Return the [X, Y] coordinate for the center point of the cell that contains the specified text.  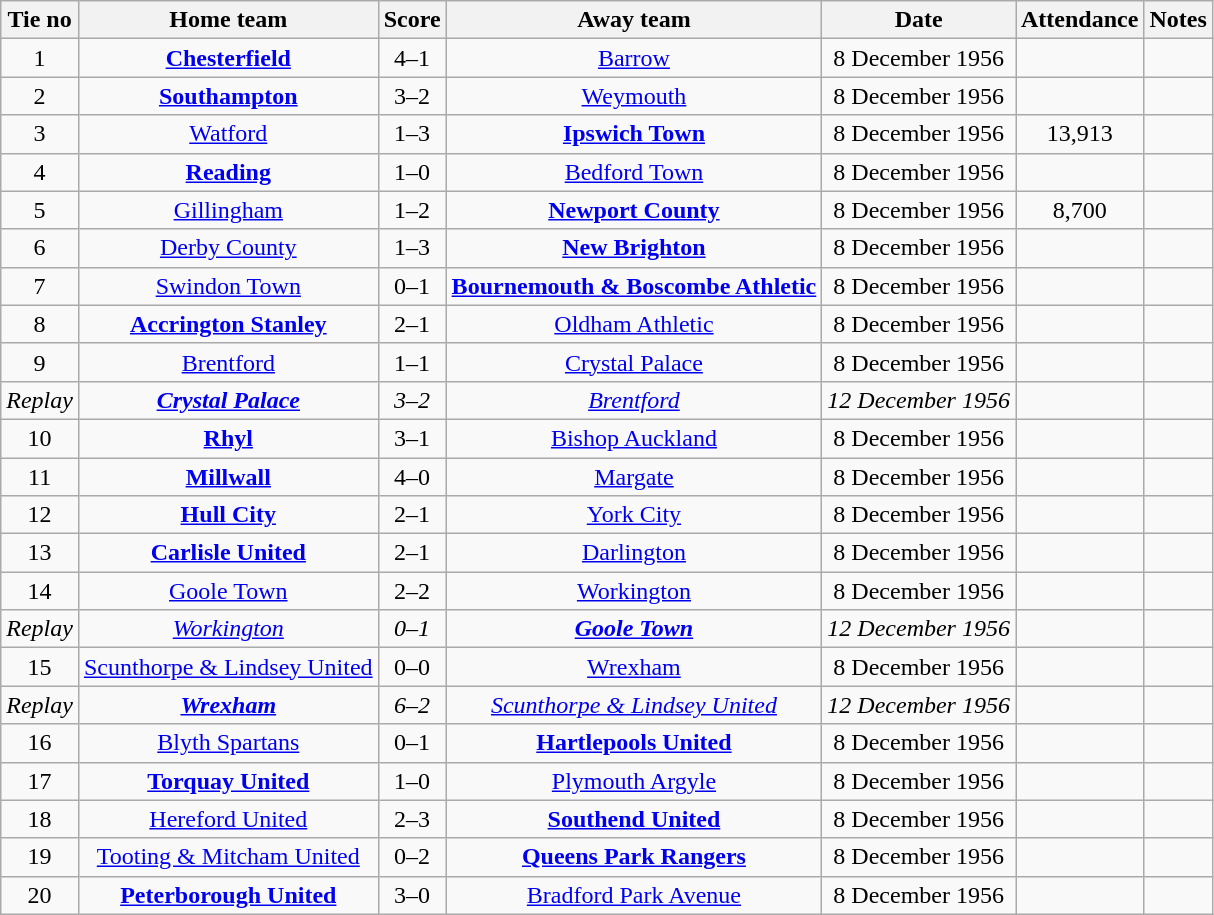
6 [40, 248]
Reading [228, 172]
3 [40, 134]
Tooting & Mitcham United [228, 857]
6–2 [412, 705]
Rhyl [228, 438]
Ipswich Town [634, 134]
18 [40, 819]
3–0 [412, 895]
4–0 [412, 477]
14 [40, 591]
0–2 [412, 857]
Bishop Auckland [634, 438]
2–2 [412, 591]
Bedford Town [634, 172]
20 [40, 895]
15 [40, 667]
8,700 [1080, 210]
7 [40, 286]
Hartlepools United [634, 743]
5 [40, 210]
Accrington Stanley [228, 324]
11 [40, 477]
Southampton [228, 96]
12 [40, 515]
1–1 [412, 362]
17 [40, 781]
16 [40, 743]
13 [40, 553]
Plymouth Argyle [634, 781]
1–2 [412, 210]
Home team [228, 20]
2–3 [412, 819]
Blyth Spartans [228, 743]
York City [634, 515]
Hereford United [228, 819]
19 [40, 857]
New Brighton [634, 248]
Attendance [1080, 20]
Gillingham [228, 210]
Derby County [228, 248]
Bradford Park Avenue [634, 895]
1 [40, 58]
Southend United [634, 819]
2 [40, 96]
0–0 [412, 667]
Oldham Athletic [634, 324]
Carlisle United [228, 553]
Darlington [634, 553]
4 [40, 172]
Queens Park Rangers [634, 857]
Watford [228, 134]
Peterborough United [228, 895]
Margate [634, 477]
4–1 [412, 58]
Score [412, 20]
Away team [634, 20]
Weymouth [634, 96]
Chesterfield [228, 58]
9 [40, 362]
Torquay United [228, 781]
Millwall [228, 477]
Swindon Town [228, 286]
3–1 [412, 438]
Date [919, 20]
Bournemouth & Boscombe Athletic [634, 286]
13,913 [1080, 134]
Barrow [634, 58]
Tie no [40, 20]
8 [40, 324]
Newport County [634, 210]
10 [40, 438]
Hull City [228, 515]
Notes [1178, 20]
